Find where the given text appears and provide that cell's center as (X, Y) coordinate. 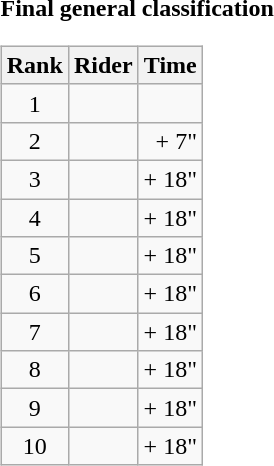
10 (34, 446)
Time (170, 65)
3 (34, 179)
9 (34, 408)
8 (34, 370)
+ 7" (170, 141)
7 (34, 332)
Rank (34, 65)
4 (34, 217)
2 (34, 141)
Rider (103, 65)
1 (34, 103)
5 (34, 256)
6 (34, 294)
